Pinpoint the cell where the given text exists, returning its (x, y) midpoint coordinate. 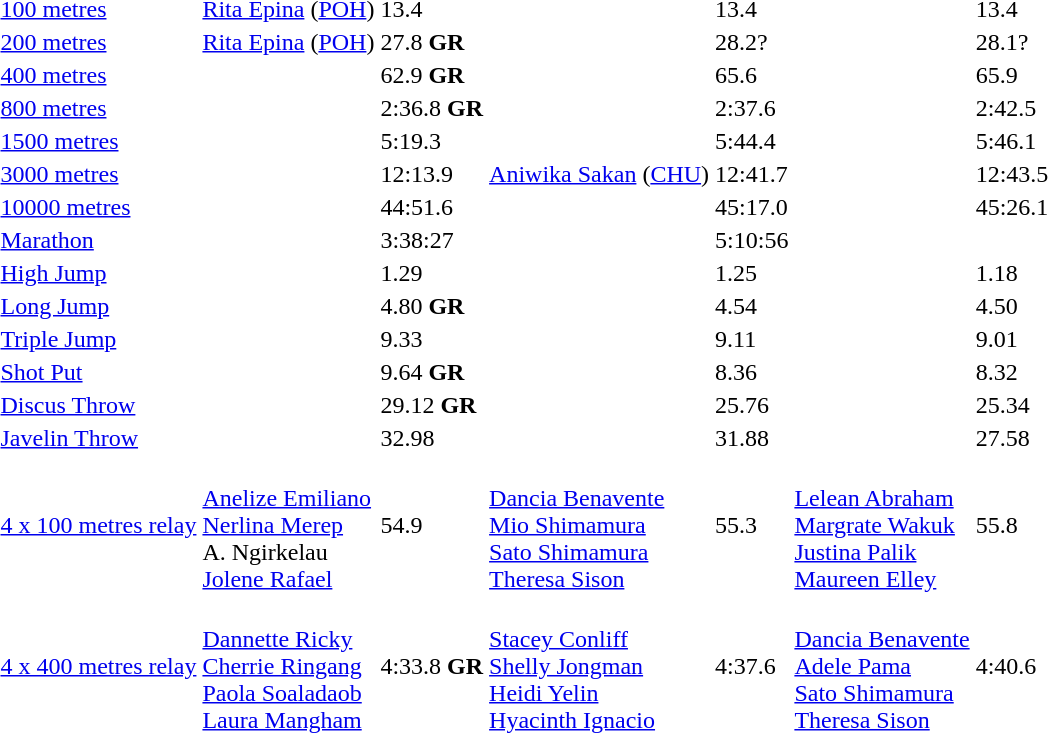
32.98 (432, 438)
5:44.4 (752, 141)
31.88 (752, 438)
54.9 (432, 525)
2:37.6 (752, 108)
5:10:56 (752, 240)
65.6 (752, 75)
1.29 (432, 273)
12:13.9 (432, 174)
27.8 GR (432, 42)
12:41.7 (752, 174)
9.11 (752, 339)
Lelean Abraham Margrate Wakuk Justina Palik Maureen Elley (882, 525)
28.2? (752, 42)
1.25 (752, 273)
4.80 GR (432, 306)
Aniwika Sakan (CHU) (600, 174)
9.64 GR (432, 372)
45:17.0 (752, 207)
2:36.8 GR (432, 108)
55.3 (752, 525)
5:19.3 (432, 141)
Dancia Benavente Mio Shimamura Sato Shimamura Theresa Sison (600, 525)
62.9 GR (432, 75)
25.76 (752, 405)
Rita Epina (POH) (288, 42)
4.54 (752, 306)
44:51.6 (432, 207)
8.36 (752, 372)
9.33 (432, 339)
Anelize Emiliano Nerlina Merep A. Ngirkelau Jolene Rafael (288, 525)
3:38:27 (432, 240)
29.12 GR (432, 405)
